Capture the cell that displays the provided text and extract its [X, Y] central coordinate. 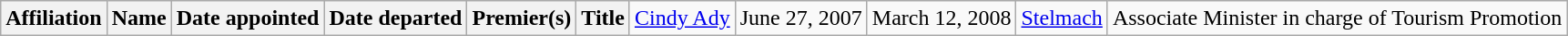
Affiliation [54, 18]
Date departed [395, 18]
Name [138, 18]
Associate Minister in charge of Tourism Promotion [1337, 18]
March 12, 2008 [942, 18]
Premier(s) [522, 18]
Cindy Ady [682, 18]
Stelmach [1062, 18]
June 27, 2007 [801, 18]
Date appointed [248, 18]
Title [603, 18]
